Detect which cell encompasses the target text, then output its [x, y] center coordinate. 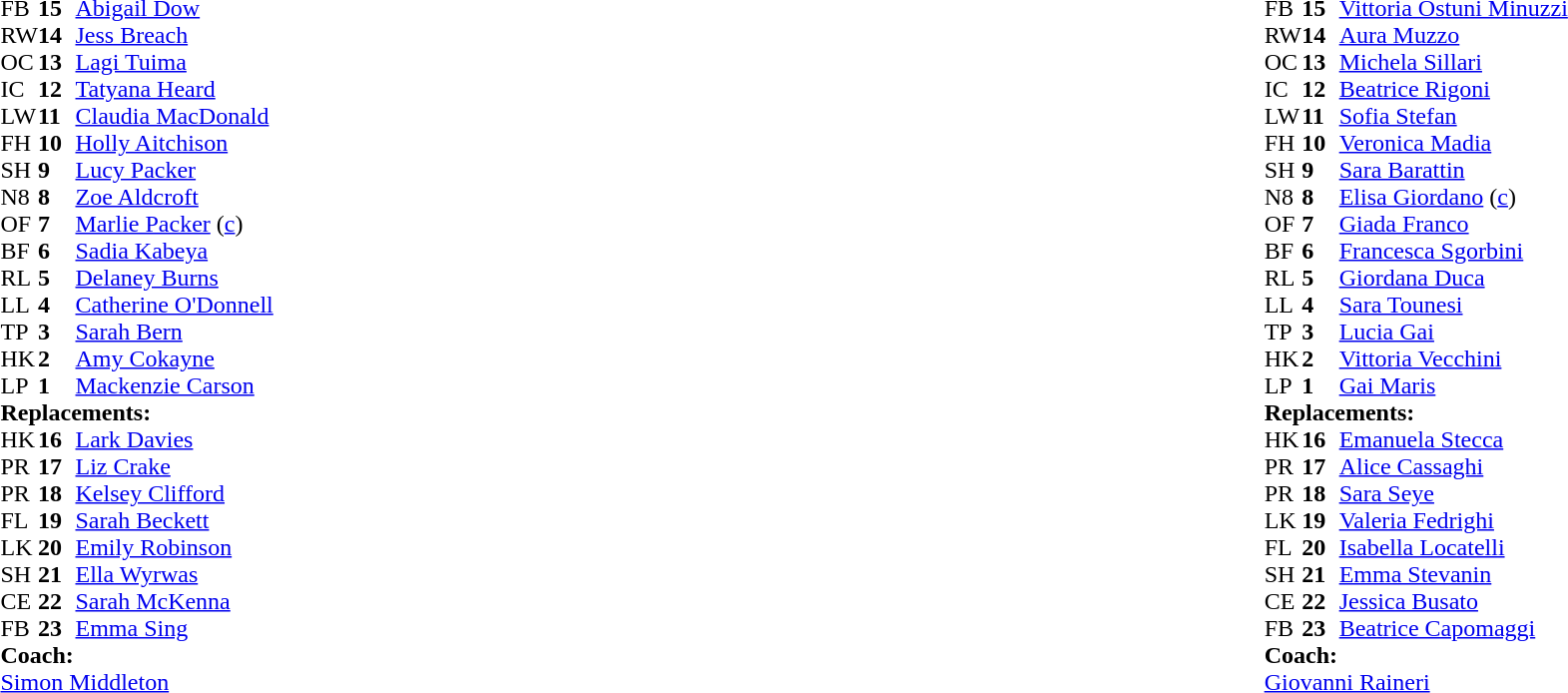
Zoe Aldcroft [175, 198]
Aura Muzzo [1453, 36]
Emma Stevanin [1453, 575]
Holly Aitchison [175, 144]
Emanuela Stecca [1453, 439]
Jess Breach [175, 36]
Giada Franco [1453, 224]
Marlie Packer (c) [175, 224]
Emily Robinson [175, 547]
Ella Wyrwas [175, 575]
Elisa Giordano (c) [1453, 198]
Kelsey Clifford [175, 493]
Sadia Kabeya [175, 252]
Michela Sillari [1453, 62]
Sarah McKenna [175, 601]
Claudia MacDonald [175, 116]
Sofia Stefan [1453, 116]
Tatyana Heard [175, 90]
Isabella Locatelli [1453, 547]
Sarah Beckett [175, 521]
Catherine O'Donnell [175, 306]
Alice Cassaghi [1453, 467]
Francesca Sgorbini [1453, 252]
Jessica Busato [1453, 601]
Lucia Gai [1453, 332]
Gai Maris [1453, 385]
Liz Crake [175, 467]
Sarah Bern [175, 332]
Sara Tounesi [1453, 306]
Veronica Madia [1453, 144]
Beatrice Capomaggi [1453, 629]
Lagi Tuima [175, 62]
Valeria Fedrighi [1453, 521]
Delaney Burns [175, 278]
Mackenzie Carson [175, 385]
Emma Sing [175, 629]
Sara Seye [1453, 493]
Beatrice Rigoni [1453, 90]
Giordana Duca [1453, 278]
Lark Davies [175, 439]
Amy Cokayne [175, 359]
Sara Barattin [1453, 170]
Lucy Packer [175, 170]
Vittoria Vecchini [1453, 359]
